Return the (X, Y) coordinate for the center point of the cell that contains the specified text.  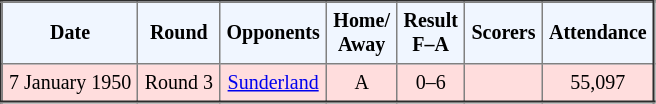
Round 3 (179, 83)
Round (179, 33)
Home/Away (362, 33)
55,097 (598, 83)
ResultF–A (431, 33)
0–6 (431, 83)
Attendance (598, 33)
A (362, 83)
Scorers (504, 33)
7 January 1950 (70, 83)
Date (70, 33)
Opponents (274, 33)
Sunderland (274, 83)
